Identify which cell holds the provided text, then report its (X, Y) central coordinate. 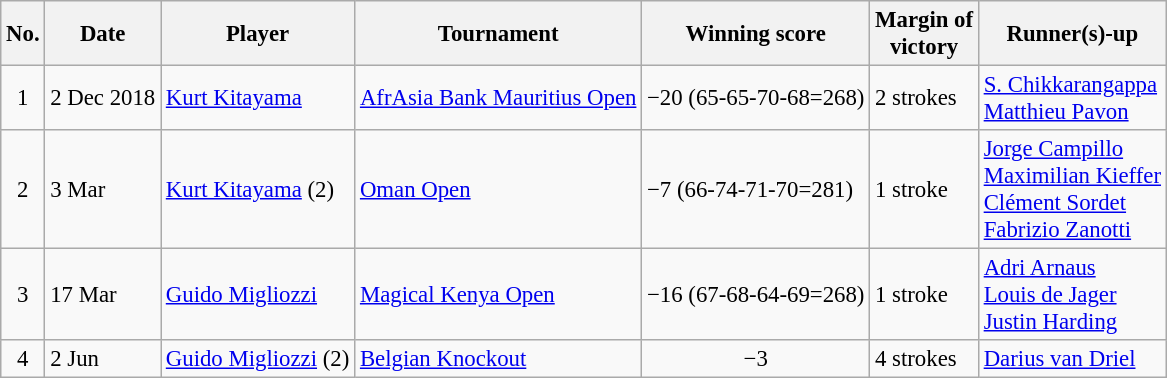
−16 (67-68-64-69=268) (756, 295)
Kurt Kitayama (257, 98)
Oman Open (498, 190)
Runner(s)-up (1072, 34)
−3 (756, 359)
No. (23, 34)
Magical Kenya Open (498, 295)
Belgian Knockout (498, 359)
2 strokes (924, 98)
2 Dec 2018 (103, 98)
3 Mar (103, 190)
Adri Arnaus Louis de Jager Justin Harding (1072, 295)
Guido Migliozzi (2) (257, 359)
Kurt Kitayama (2) (257, 190)
Date (103, 34)
3 (23, 295)
Darius van Driel (1072, 359)
−20 (65-65-70-68=268) (756, 98)
S. Chikkarangappa Matthieu Pavon (1072, 98)
4 strokes (924, 359)
Jorge Campillo Maximilian Kieffer Clément Sordet Fabrizio Zanotti (1072, 190)
1 (23, 98)
Tournament (498, 34)
Margin ofvictory (924, 34)
4 (23, 359)
2 Jun (103, 359)
−7 (66-74-71-70=281) (756, 190)
17 Mar (103, 295)
AfrAsia Bank Mauritius Open (498, 98)
Guido Migliozzi (257, 295)
Winning score (756, 34)
Player (257, 34)
2 (23, 190)
